Output the [x, y] coordinate of the center of the cell containing the given text.  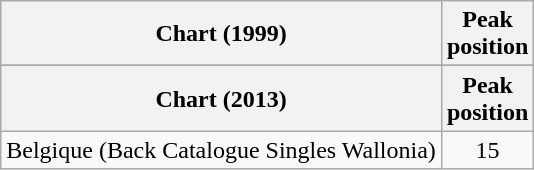
15 [487, 150]
Chart (1999) [222, 34]
Belgique (Back Catalogue Singles Wallonia) [222, 150]
Chart (2013) [222, 98]
